Output the [x, y] coordinate of the center of the cell containing the given text.  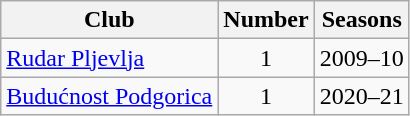
Rudar Pljevlja [110, 58]
Number [266, 20]
2020–21 [362, 96]
Seasons [362, 20]
2009–10 [362, 58]
Budućnost Podgorica [110, 96]
Club [110, 20]
